Detect which cell encompasses the target text, then output its (x, y) center coordinate. 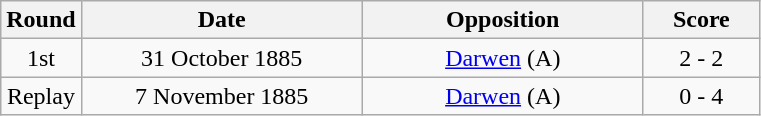
2 - 2 (701, 58)
7 November 1885 (222, 96)
Round (41, 20)
1st (41, 58)
Opposition (502, 20)
Date (222, 20)
0 - 4 (701, 96)
31 October 1885 (222, 58)
Score (701, 20)
Replay (41, 96)
